Scan for the cell matching the given text and deliver its (X, Y) coordinate at center. 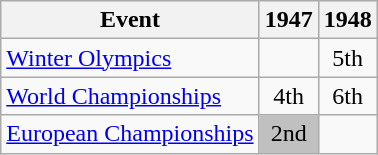
Winter Olympics (130, 58)
5th (348, 58)
2nd (288, 134)
4th (288, 96)
Event (130, 20)
1948 (348, 20)
World Championships (130, 96)
6th (348, 96)
European Championships (130, 134)
1947 (288, 20)
